Pinpoint the cell where the given text exists, returning its (X, Y) midpoint coordinate. 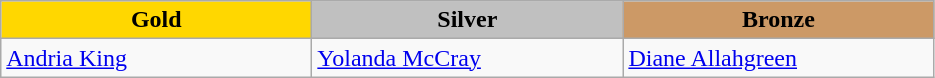
Andria King (156, 58)
Diane Allahgreen (778, 58)
Yolanda McCray (468, 58)
Silver (468, 20)
Gold (156, 20)
Bronze (778, 20)
